Detect which cell encompasses the target text, then output its (X, Y) center coordinate. 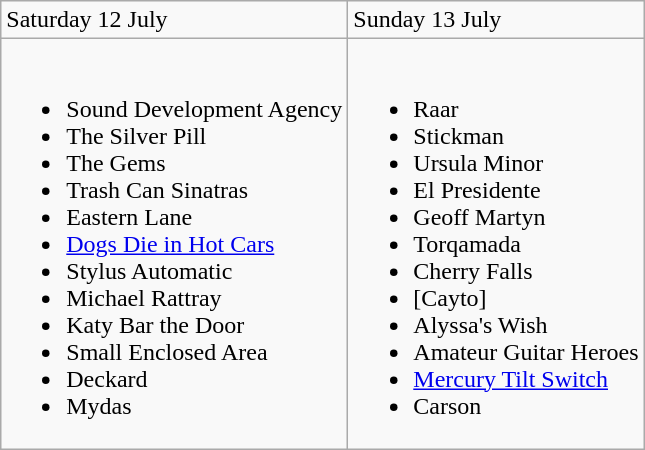
RaarStickmanUrsula MinorEl PresidenteGeoff MartynTorqamadaCherry Falls[Cayto]Alyssa's WishAmateur Guitar HeroesMercury Tilt SwitchCarson (496, 244)
Sunday 13 July (496, 20)
Saturday 12 July (174, 20)
